Output the [X, Y] coordinate of the center of the cell containing the given text.  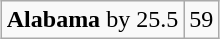
Alabama by 25.5 [92, 19]
59 [202, 19]
